Return the (X, Y) coordinate for the center point of the cell that contains the specified text.  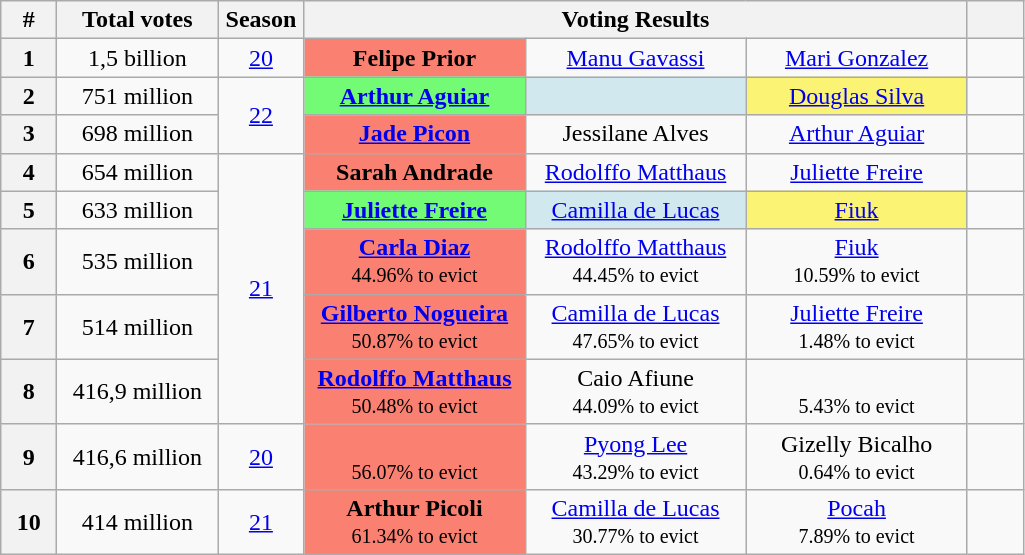
535 million (138, 262)
9 (29, 456)
5 (29, 210)
514 million (138, 326)
Jessilane Alves (636, 134)
Carla Diaz44.96% to evict (414, 262)
Gilberto Nogueira50.87% to evict (414, 326)
# (29, 20)
Rodolffo Matthaus (636, 172)
416,6 million (138, 456)
Jade Picon (414, 134)
698 million (138, 134)
Juliette Freire1.48% to evict (856, 326)
2 (29, 96)
Fiuk (856, 210)
Camilla de Lucas47.65% to evict (636, 326)
414 million (138, 522)
3 (29, 134)
10 (29, 522)
Caio Afiune44.09% to evict (636, 392)
Manu Gavassi (636, 58)
5.43% to evict (856, 392)
751 million (138, 96)
Rodolffo Matthaus50.48% to evict (414, 392)
4 (29, 172)
654 million (138, 172)
Camilla de Lucas (636, 210)
Rodolffo Matthaus44.45% to evict (636, 262)
416,9 million (138, 392)
8 (29, 392)
Arthur Picoli61.34% to evict (414, 522)
Mari Gonzalez (856, 58)
Fiuk10.59% to evict (856, 262)
22 (261, 115)
Douglas Silva (856, 96)
Sarah Andrade (414, 172)
Pocah7.89% to evict (856, 522)
Voting Results (636, 20)
Total votes (138, 20)
1 (29, 58)
Felipe Prior (414, 58)
1,5 billion (138, 58)
Pyong Lee43.29% to evict (636, 456)
7 (29, 326)
Season (261, 20)
56.07% to evict (414, 456)
Gizelly Bicalho0.64% to evict (856, 456)
Camilla de Lucas30.77% to evict (636, 522)
633 million (138, 210)
6 (29, 262)
